Return [X, Y] of the center of cell containing provided text 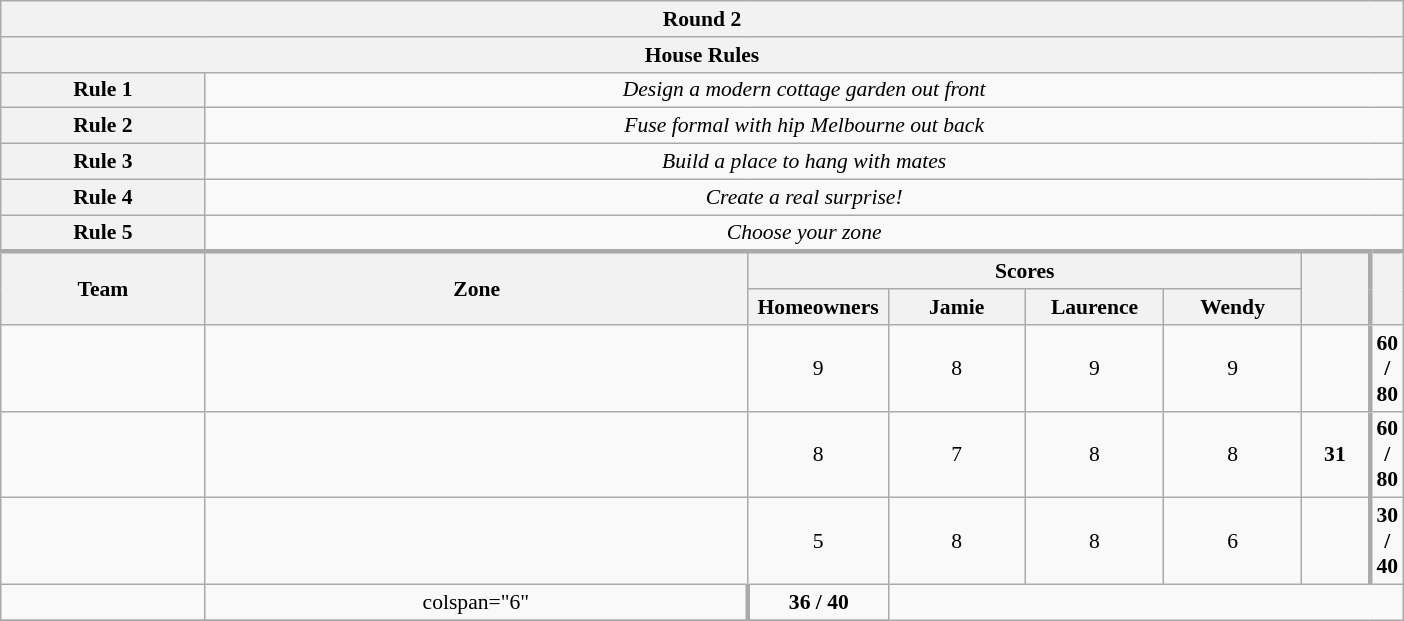
36 / 40 [818, 603]
House Rules [702, 55]
Create a real surprise! [804, 197]
Zone [476, 288]
colspan="6" [476, 603]
6 [1233, 542]
Rule 1 [103, 90]
Laurence [1094, 307]
Design a modern cottage garden out front [804, 90]
Rule 5 [103, 234]
Rule 3 [103, 162]
Rule 2 [103, 126]
Scores [1024, 270]
Team [103, 288]
5 [818, 542]
Wendy [1233, 307]
7 [956, 454]
31 [1336, 454]
Build a place to hang with mates [804, 162]
Choose your zone [804, 234]
Fuse formal with hip Melbourne out back [804, 126]
Round 2 [702, 19]
30 / 40 [1386, 542]
Jamie [956, 307]
Rule 4 [103, 197]
Homeowners [818, 307]
